Return the (x, y) coordinate for the center point of the cell that contains the specified text.  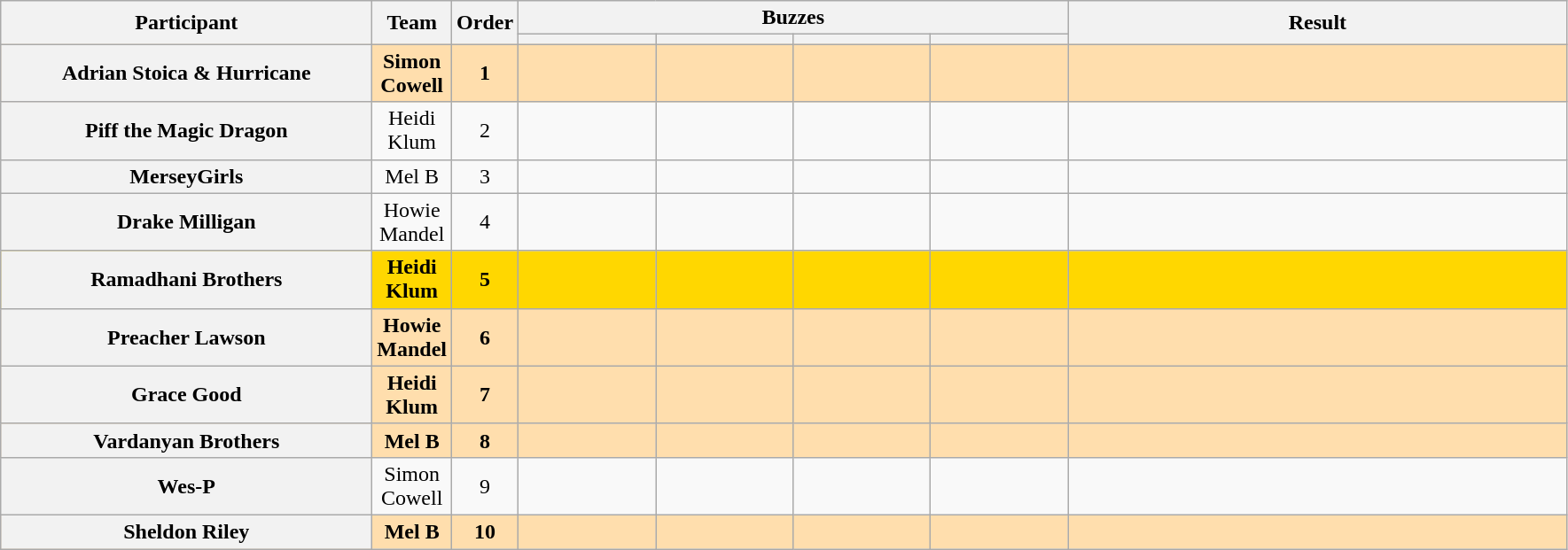
Adrian Stoica & Hurricane (186, 73)
Buzzes (793, 18)
Preacher Lawson (186, 337)
5 (486, 280)
8 (486, 440)
2 (486, 131)
Order (486, 23)
Drake Milligan (186, 221)
3 (486, 176)
1 (486, 73)
Participant (186, 23)
MerseyGirls (186, 176)
4 (486, 221)
Piff the Magic Dragon (186, 131)
Team (412, 23)
Wes-P (186, 485)
6 (486, 337)
9 (486, 485)
Ramadhani Brothers (186, 280)
Vardanyan Brothers (186, 440)
Sheldon Riley (186, 531)
7 (486, 395)
10 (486, 531)
Result (1317, 23)
Grace Good (186, 395)
